Provide the [x, y] coordinate of the cell's center where the given text is located.  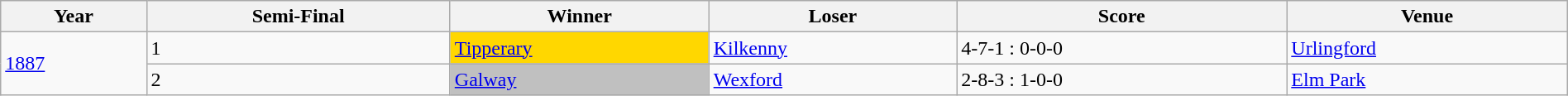
2 [298, 79]
4-7-1 : 0-0-0 [1121, 48]
Kilkenny [833, 48]
2-8-3 : 1-0-0 [1121, 79]
Wexford [833, 79]
Galway [579, 79]
Semi-Final [298, 17]
Venue [1427, 17]
1887 [74, 64]
1 [298, 48]
Year [74, 17]
Loser [833, 17]
Urlingford [1427, 48]
Winner [579, 17]
Tipperary [579, 48]
Score [1121, 17]
Elm Park [1427, 79]
